Pinpoint the cell where the given text exists, returning its [X, Y] midpoint coordinate. 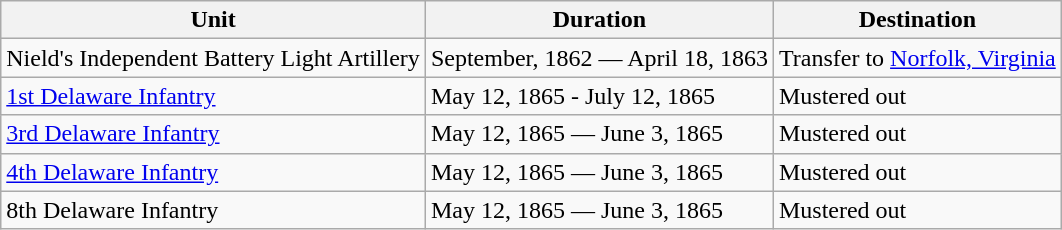
8th Delaware Infantry [214, 210]
Destination [917, 20]
Transfer to Norfolk, Virginia [917, 58]
September, 1862 — April 18, 1863 [599, 58]
3rd Delaware Infantry [214, 134]
1st Delaware Infantry [214, 96]
Unit [214, 20]
Duration [599, 20]
4th Delaware Infantry [214, 172]
May 12, 1865 - July 12, 1865 [599, 96]
Nield's Independent Battery Light Artillery [214, 58]
